Output the [X, Y] coordinate of the center of the cell containing the given text.  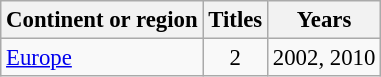
Years [324, 20]
Europe [102, 58]
2 [236, 58]
Continent or region [102, 20]
Titles [236, 20]
2002, 2010 [324, 58]
